Detect which cell encompasses the target text, then output its (X, Y) center coordinate. 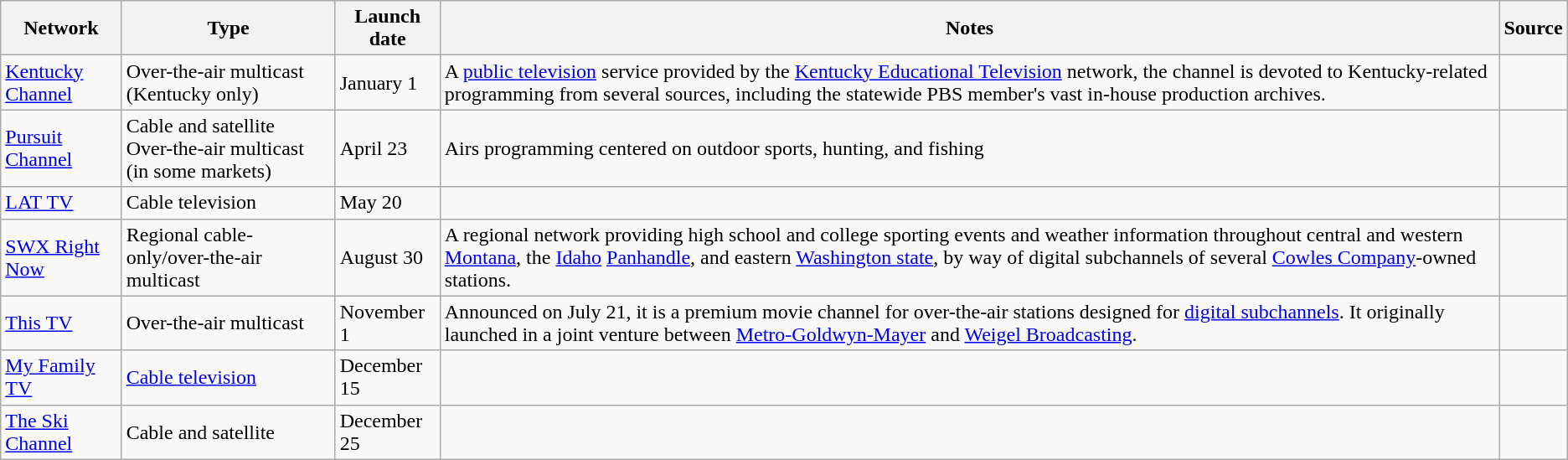
April 23 (387, 148)
August 30 (387, 257)
Network (61, 28)
Cable and satellite Over-the-air multicast (in some markets) (228, 148)
Launch date (387, 28)
May 20 (387, 203)
LAT TV (61, 203)
Pursuit Channel (61, 148)
November 1 (387, 323)
Type (228, 28)
Over-the-air multicast (228, 323)
Airs programming centered on outdoor sports, hunting, and fishing (970, 148)
SWX Right Now (61, 257)
December 15 (387, 377)
Over-the-air multicast (Kentucky only) (228, 82)
My Family TV (61, 377)
December 25 (387, 432)
January 1 (387, 82)
Notes (970, 28)
Cable and satellite (228, 432)
Source (1533, 28)
Regional cable-only/over-the-air multicast (228, 257)
The Ski Channel (61, 432)
This TV (61, 323)
Kentucky Channel (61, 82)
